Scan for the cell matching the given text and deliver its [X, Y] coordinate at center. 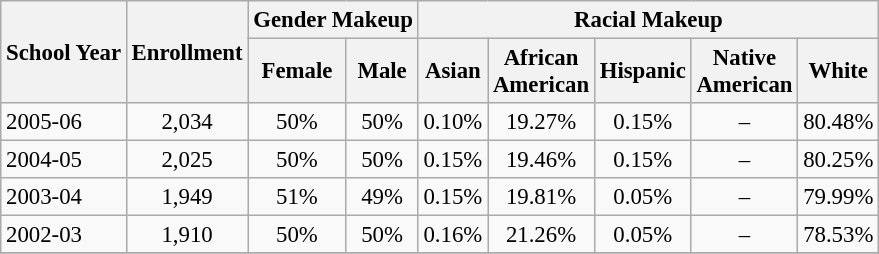
African American [542, 72]
78.53% [838, 235]
Enrollment [187, 52]
80.25% [838, 160]
19.27% [542, 122]
0.10% [452, 122]
Racial Makeup [648, 20]
49% [382, 197]
19.81% [542, 197]
Gender Makeup [333, 20]
21.26% [542, 235]
2002-03 [64, 235]
0.16% [452, 235]
1,949 [187, 197]
Female [297, 72]
Male [382, 72]
2005-06 [64, 122]
Hispanic [642, 72]
2004-05 [64, 160]
80.48% [838, 122]
Asian [452, 72]
19.46% [542, 160]
2,025 [187, 160]
2003-04 [64, 197]
2,034 [187, 122]
White [838, 72]
1,910 [187, 235]
School Year [64, 52]
79.99% [838, 197]
Native American [744, 72]
51% [297, 197]
